Pinpoint the cell where the given text exists, returning its [X, Y] midpoint coordinate. 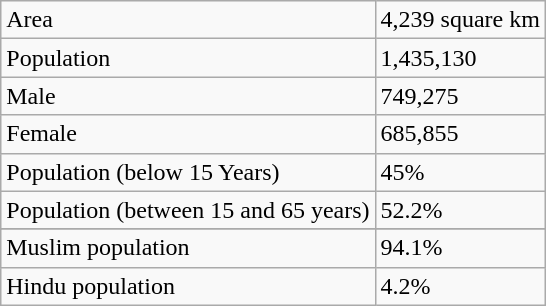
52.2% [460, 210]
45% [460, 172]
4.2% [460, 286]
685,855 [460, 134]
Hindu population [188, 286]
Female [188, 134]
Population [188, 58]
Population (between 15 and 65 years) [188, 210]
4,239 square km [460, 20]
1,435,130 [460, 58]
94.1% [460, 248]
Population (below 15 Years) [188, 172]
Area [188, 20]
749,275 [460, 96]
Male [188, 96]
Muslim population [188, 248]
